Search for the cell housing the specified text and yield its [x, y] center coordinate. 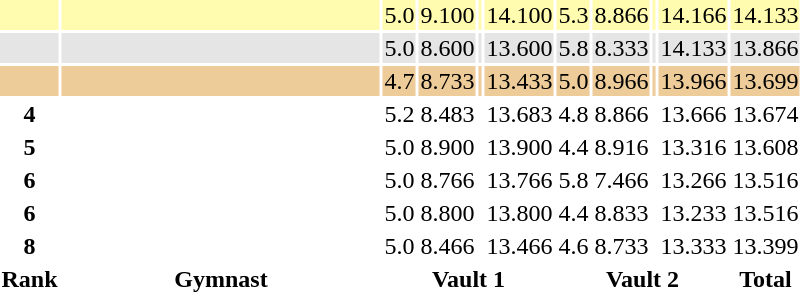
8.966 [622, 81]
13.900 [520, 147]
4.8 [574, 114]
13.800 [520, 213]
13.966 [694, 81]
13.866 [766, 48]
13.683 [520, 114]
13.316 [694, 147]
13.399 [766, 246]
4.6 [574, 246]
8.483 [448, 114]
13.608 [766, 147]
4.7 [400, 81]
13.466 [520, 246]
8.600 [448, 48]
7.466 [622, 180]
8 [30, 246]
8.766 [448, 180]
5 [30, 147]
8.333 [622, 48]
4 [30, 114]
13.666 [694, 114]
13.766 [520, 180]
13.699 [766, 81]
8.800 [448, 213]
13.266 [694, 180]
8.466 [448, 246]
13.674 [766, 114]
9.100 [448, 15]
5.3 [574, 15]
14.100 [520, 15]
13.333 [694, 246]
13.600 [520, 48]
8.916 [622, 147]
8.833 [622, 213]
13.233 [694, 213]
14.166 [694, 15]
13.433 [520, 81]
5.2 [400, 114]
8.900 [448, 147]
